Capture the cell that displays the provided text and extract its (X, Y) central coordinate. 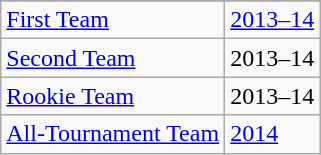
All-Tournament Team (113, 134)
2014 (272, 134)
Second Team (113, 58)
First Team (113, 20)
Rookie Team (113, 96)
